For the text-containing cell, return its midpoint in [X, Y] coordinate format. 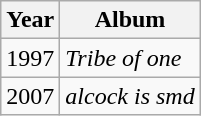
2007 [30, 96]
Tribe of one [130, 58]
alcock is smd [130, 96]
1997 [30, 58]
Album [130, 20]
Year [30, 20]
